Find where the given text appears and provide that cell's center as [X, Y] coordinate. 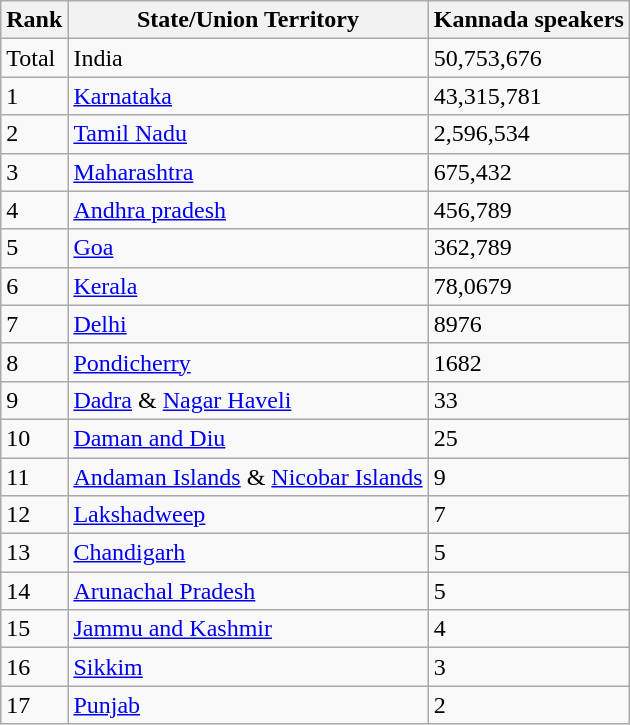
Pondicherry [248, 362]
17 [34, 705]
Chandigarh [248, 553]
Delhi [248, 324]
25 [528, 438]
India [248, 58]
Total [34, 58]
Goa [248, 248]
Tamil Nadu [248, 134]
Kannada speakers [528, 20]
12 [34, 515]
State/Union Territory [248, 20]
50,753,676 [528, 58]
Jammu and Kashmir [248, 629]
13 [34, 553]
Lakshadweep [248, 515]
Rank [34, 20]
2,596,534 [528, 134]
Sikkim [248, 667]
Maharashtra [248, 172]
15 [34, 629]
11 [34, 477]
Punjab [248, 705]
8 [34, 362]
Karnataka [248, 96]
Dadra & Nagar Haveli [248, 400]
33 [528, 400]
Kerala [248, 286]
362,789 [528, 248]
6 [34, 286]
Andaman Islands & Nicobar Islands [248, 477]
Daman and Diu [248, 438]
78,0679 [528, 286]
675,432 [528, 172]
Arunachal Pradesh [248, 591]
16 [34, 667]
456,789 [528, 210]
1 [34, 96]
43,315,781 [528, 96]
Andhra pradesh [248, 210]
8976 [528, 324]
14 [34, 591]
1682 [528, 362]
10 [34, 438]
